Return [x, y] of the center of cell containing provided text 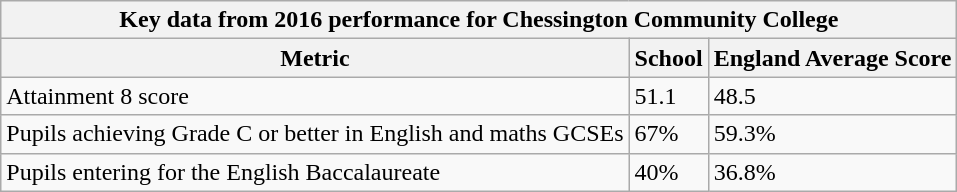
67% [668, 134]
59.3% [832, 134]
Pupils entering for the English Baccalaureate [315, 172]
Key data from 2016 performance for Chessington Community College [479, 20]
48.5 [832, 96]
51.1 [668, 96]
Attainment 8 score [315, 96]
Metric [315, 58]
School [668, 58]
40% [668, 172]
England Average Score [832, 58]
36.8% [832, 172]
Pupils achieving Grade C or better in English and maths GCSEs [315, 134]
